Capture the cell that displays the provided text and extract its (X, Y) central coordinate. 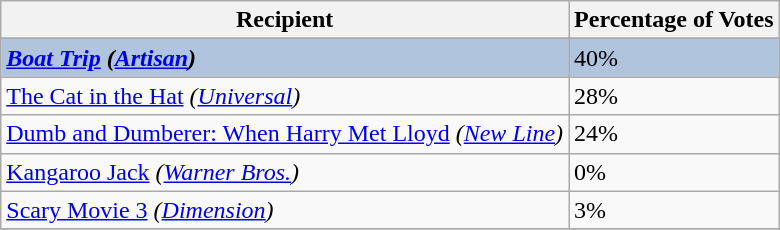
24% (674, 134)
The Cat in the Hat (Universal) (285, 96)
0% (674, 172)
Dumb and Dumberer: When Harry Met Lloyd (New Line) (285, 134)
Kangaroo Jack (Warner Bros.) (285, 172)
3% (674, 210)
Percentage of Votes (674, 20)
Scary Movie 3 (Dimension) (285, 210)
28% (674, 96)
Recipient (285, 20)
Boat Trip (Artisan) (285, 58)
40% (674, 58)
